Identify which cell holds the provided text, then report its (X, Y) central coordinate. 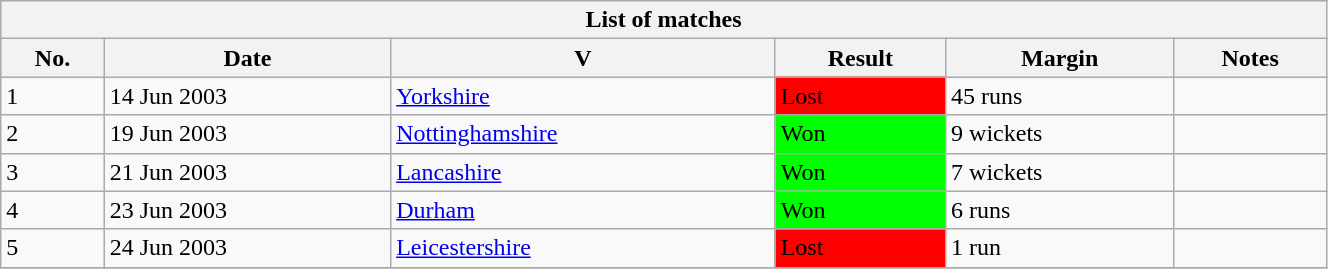
Nottinghamshire (583, 134)
24 Jun 2003 (247, 248)
Durham (583, 210)
V (583, 58)
21 Jun 2003 (247, 172)
2 (53, 134)
14 Jun 2003 (247, 96)
9 wickets (1060, 134)
Notes (1250, 58)
Leicestershire (583, 248)
19 Jun 2003 (247, 134)
List of matches (664, 20)
Lancashire (583, 172)
No. (53, 58)
Margin (1060, 58)
4 (53, 210)
Date (247, 58)
5 (53, 248)
23 Jun 2003 (247, 210)
Result (860, 58)
1 (53, 96)
Yorkshire (583, 96)
1 run (1060, 248)
3 (53, 172)
6 runs (1060, 210)
45 runs (1060, 96)
7 wickets (1060, 172)
